Scan for the cell matching the given text and deliver its [x, y] coordinate at center. 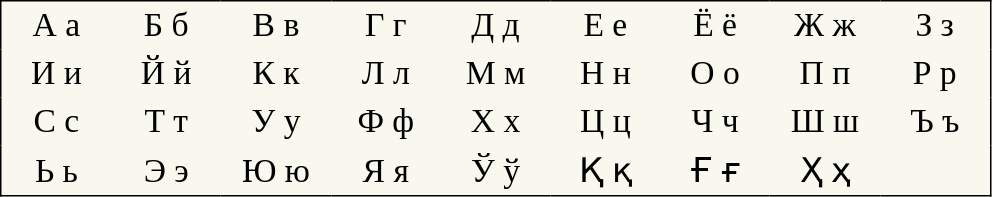
Д д [496, 26]
К к [276, 74]
О о [715, 74]
Ф ф [386, 122]
В в [276, 26]
Ж ж [825, 26]
Я я [386, 171]
Й й [166, 74]
П п [825, 74]
Х х [496, 122]
Р р [936, 74]
Ъ ъ [936, 122]
Қ қ [605, 171]
У у [276, 122]
Е е [605, 26]
Т т [166, 122]
Н н [605, 74]
Л л [386, 74]
А а [56, 26]
Г г [386, 26]
Ш ш [825, 122]
С с [56, 122]
Э э [166, 171]
Ғ ғ [715, 171]
Ё ё [715, 26]
З з [936, 26]
Ю ю [276, 171]
Ь ь [56, 171]
Ц ц [605, 122]
И и [56, 74]
Ў ў [496, 171]
Ҳ ҳ [825, 171]
Ч ч [715, 122]
Б б [166, 26]
М м [496, 74]
